Return the (X, Y) coordinate for the center point of the cell that contains the specified text.  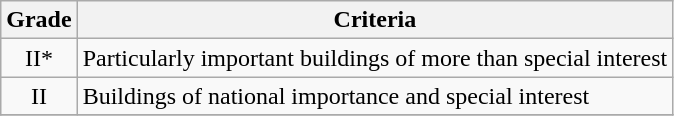
Grade (39, 20)
Buildings of national importance and special interest (375, 96)
Criteria (375, 20)
II* (39, 58)
Particularly important buildings of more than special interest (375, 58)
II (39, 96)
